Return [X, Y] of the center of cell containing provided text 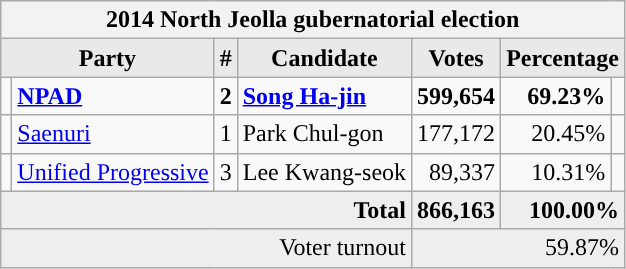
100.00% [563, 210]
Lee Kwang-seok [324, 172]
Song Ha-jin [324, 96]
Percentage [563, 58]
1 [226, 134]
3 [226, 172]
59.87% [518, 248]
2014 North Jeolla gubernatorial election [313, 20]
Park Chul-gon [324, 134]
Candidate [324, 58]
Votes [456, 58]
177,172 [456, 134]
NPAD [113, 96]
Total [206, 210]
69.23% [556, 96]
866,163 [456, 210]
Voter turnout [206, 248]
20.45% [556, 134]
Party [108, 58]
Unified Progressive [113, 172]
2 [226, 96]
# [226, 58]
89,337 [456, 172]
10.31% [556, 172]
599,654 [456, 96]
Saenuri [113, 134]
